Extract the [x, y] coordinate from the center of the cell holding the provided text.  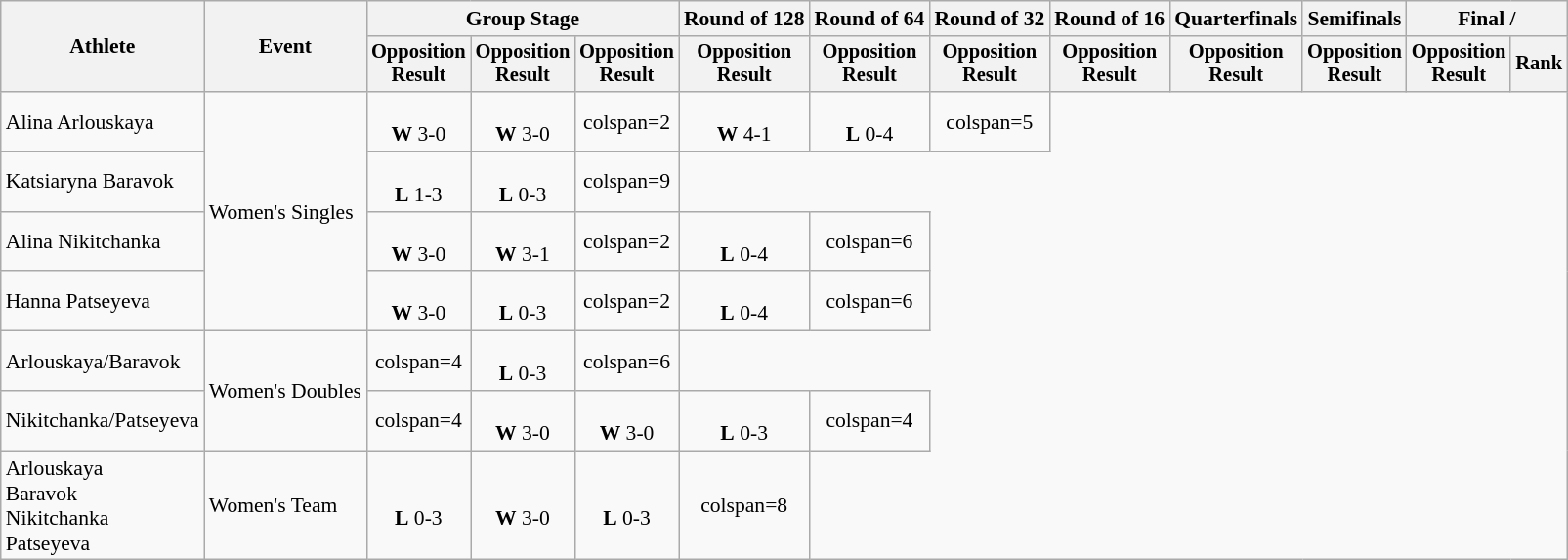
Round of 64 [869, 19]
Semifinals [1354, 19]
Final / [1487, 19]
Hanna Patseyeva [103, 301]
W 4-1 [744, 121]
Nikitchanka/Patseyeva [103, 420]
Alina Nikitchanka [103, 242]
Athlete [103, 47]
Round of 128 [744, 19]
Arlouskaya/Baravok [103, 362]
Alina Arlouskaya [103, 121]
Rank [1539, 65]
colspan=9 [627, 182]
Round of 32 [989, 19]
Women's Team [285, 505]
Event [285, 47]
W 3-1 [524, 242]
Women's Doubles [285, 391]
Katsiaryna Baravok [103, 182]
colspan=5 [989, 121]
Group Stage [523, 19]
ArlouskayaBaravokNikitchankaPatseyeva [103, 505]
Quarterfinals [1236, 19]
Women's Singles [285, 211]
L 1-3 [418, 182]
Round of 16 [1110, 19]
colspan=8 [744, 505]
